From the cell containing the given text, extract its center point as [X, Y] coordinate. 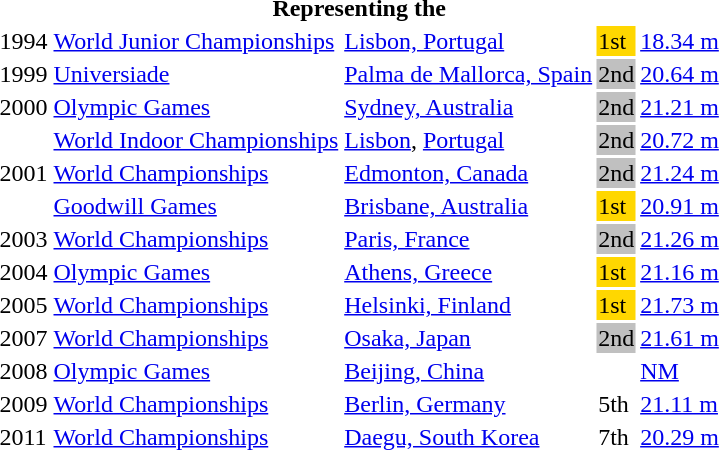
Palma de Mallorca, Spain [468, 74]
Universiade [196, 74]
Goodwill Games [196, 206]
Helsinki, Finland [468, 305]
5th [616, 404]
Athens, Greece [468, 272]
Berlin, Germany [468, 404]
Sydney, Australia [468, 107]
Paris, France [468, 239]
World Indoor Championships [196, 140]
Osaka, Japan [468, 338]
Beijing, China [468, 371]
Brisbane, Australia [468, 206]
Edmonton, Canada [468, 173]
World Junior Championships [196, 41]
